Determine the [X, Y] coordinate at the center of the cell enclosing the given text.  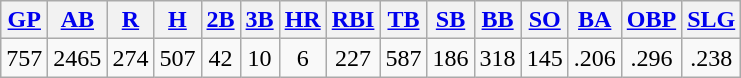
SB [450, 20]
R [130, 20]
2B [220, 20]
6 [302, 58]
AB [78, 20]
.206 [594, 58]
.296 [651, 58]
757 [24, 58]
OBP [651, 20]
145 [544, 58]
BA [594, 20]
TB [404, 20]
SLG [712, 20]
HR [302, 20]
227 [353, 58]
3B [260, 20]
587 [404, 58]
274 [130, 58]
BB [498, 20]
GP [24, 20]
318 [498, 58]
H [178, 20]
2465 [78, 58]
10 [260, 58]
RBI [353, 20]
42 [220, 58]
.238 [712, 58]
186 [450, 58]
507 [178, 58]
SO [544, 20]
